Return (x, y) of the center of cell containing provided text 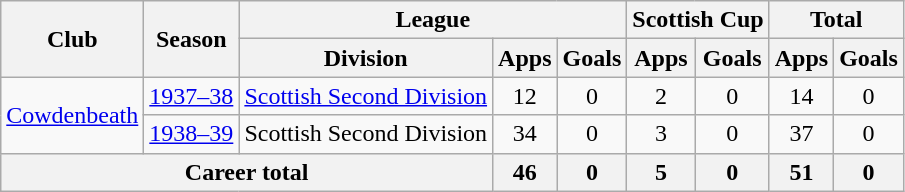
5 (661, 172)
14 (801, 96)
12 (525, 96)
37 (801, 134)
Total (836, 20)
2 (661, 96)
51 (801, 172)
League (433, 20)
46 (525, 172)
Scottish Cup (698, 20)
1938–39 (192, 134)
Cowdenbeath (72, 115)
Season (192, 39)
Division (366, 58)
Career total (247, 172)
3 (661, 134)
Club (72, 39)
1937–38 (192, 96)
34 (525, 134)
